Output the [X, Y] coordinate of the center of the cell containing the given text.  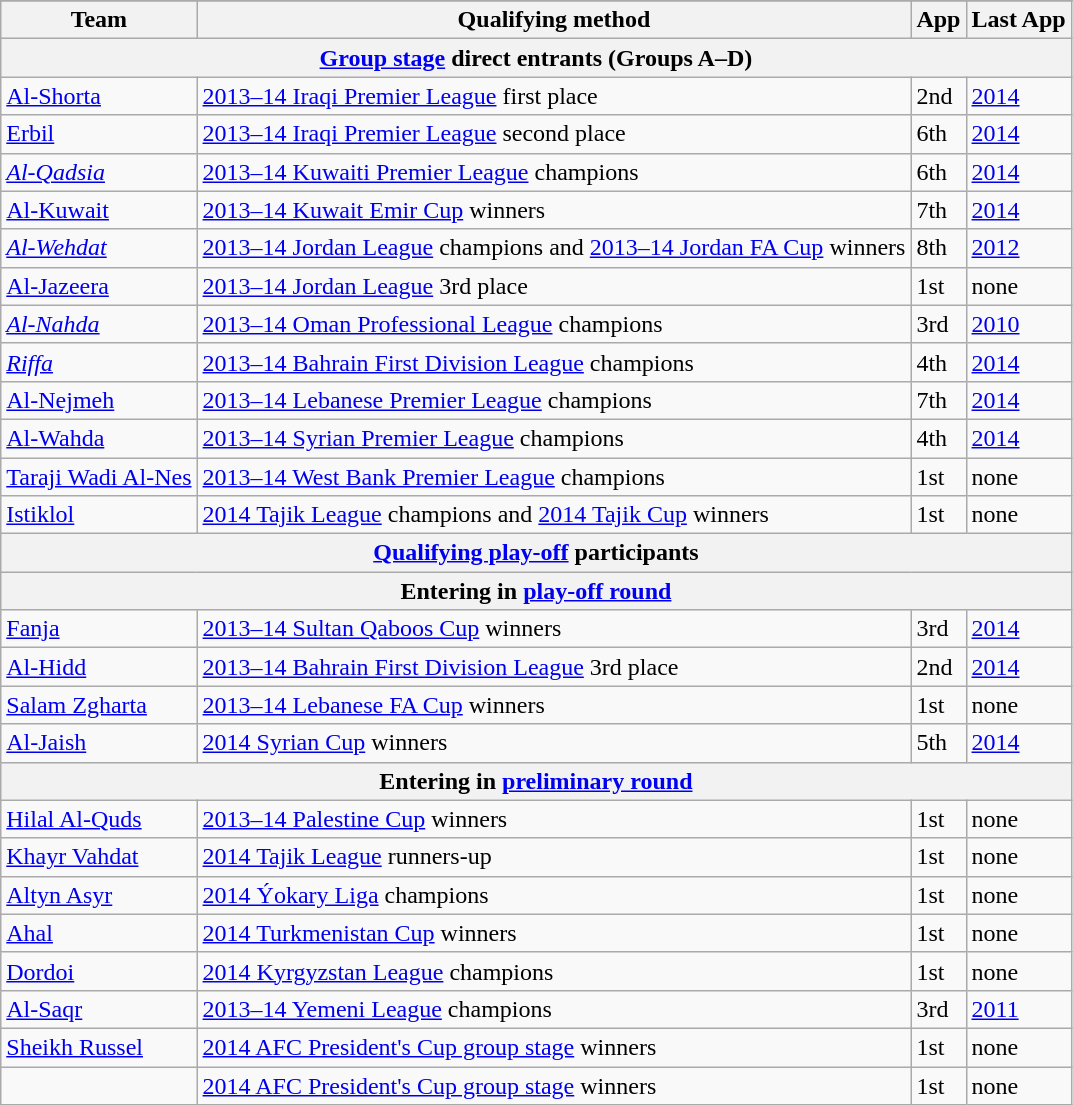
Qualifying method [554, 20]
Riffa [99, 362]
Altyn Asyr [99, 895]
2013–14 Kuwaiti Premier League champions [554, 172]
2014 Tajik League runners-up [554, 857]
Erbil [99, 134]
2012 [1018, 248]
2013–14 Yemeni League champions [554, 1009]
Al-Jaish [99, 743]
2010 [1018, 324]
Al-Nejmeh [99, 400]
2014 Turkmenistan Cup winners [554, 933]
Al-Kuwait [99, 210]
2014 Tajik League champions and 2014 Tajik Cup winners [554, 515]
Entering in play-off round [536, 591]
2013–14 Kuwait Emir Cup winners [554, 210]
Group stage direct entrants (Groups A–D) [536, 58]
Fanja [99, 629]
2013–14 Iraqi Premier League second place [554, 134]
Last App [1018, 20]
App [938, 20]
Dordoi [99, 971]
2014 Syrian Cup winners [554, 743]
5th [938, 743]
Istiklol [99, 515]
Al-Wehdat [99, 248]
2013–14 Jordan League 3rd place [554, 286]
Entering in preliminary round [536, 781]
2013–14 Sultan Qaboos Cup winners [554, 629]
Team [99, 20]
2011 [1018, 1009]
Salam Zgharta [99, 705]
Khayr Vahdat [99, 857]
Al-Saqr [99, 1009]
2013–14 Lebanese FA Cup winners [554, 705]
2013–14 Iraqi Premier League first place [554, 96]
Taraji Wadi Al-Nes [99, 477]
2013–14 Oman Professional League champions [554, 324]
2013–14 West Bank Premier League champions [554, 477]
Qualifying play-off participants [536, 553]
2013–14 Bahrain First Division League champions [554, 362]
2014 Kyrgyzstan League champions [554, 971]
Al-Hidd [99, 667]
2013–14 Lebanese Premier League champions [554, 400]
Ahal [99, 933]
Hilal Al-Quds [99, 819]
Al-Nahda [99, 324]
2013–14 Jordan League champions and 2013–14 Jordan FA Cup winners [554, 248]
Al-Jazeera [99, 286]
2013–14 Syrian Premier League champions [554, 438]
Al-Qadsia [99, 172]
Sheikh Russel [99, 1047]
Al-Shorta [99, 96]
Al-Wahda [99, 438]
2013–14 Palestine Cup winners [554, 819]
2014 Ýokary Liga champions [554, 895]
8th [938, 248]
2013–14 Bahrain First Division League 3rd place [554, 667]
